Identify which cell holds the provided text, then report its (X, Y) central coordinate. 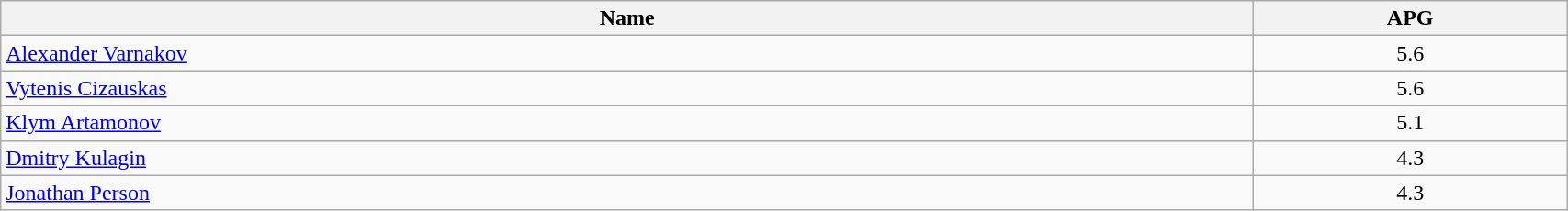
Alexander Varnakov (627, 53)
APG (1411, 18)
Name (627, 18)
Jonathan Person (627, 193)
Klym Artamonov (627, 123)
Dmitry Kulagin (627, 158)
5.1 (1411, 123)
Vytenis Cizauskas (627, 88)
